From the cell containing the given text, extract its center point as [x, y] coordinate. 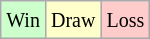
Win [24, 20]
Draw [72, 20]
Loss [126, 20]
